From the cell containing the given text, extract its center point as [x, y] coordinate. 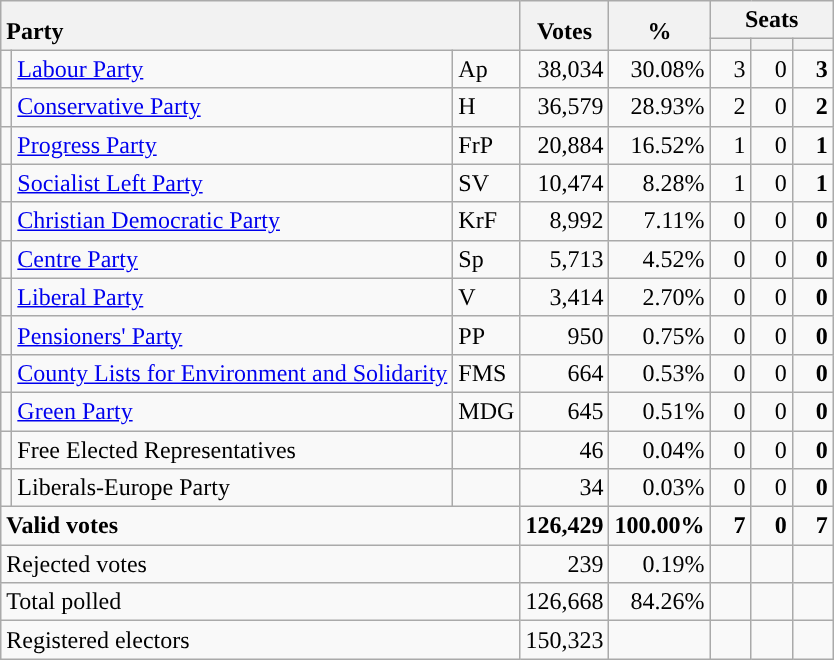
Free Elected Representatives [232, 449]
7.11% [660, 221]
Registered electors [260, 640]
30.08% [660, 69]
46 [564, 449]
0.03% [660, 488]
4.52% [660, 259]
16.52% [660, 145]
126,429 [564, 526]
PP [486, 335]
34 [564, 488]
Sp [486, 259]
239 [564, 564]
5,713 [564, 259]
38,034 [564, 69]
84.26% [660, 602]
Liberal Party [232, 297]
Labour Party [232, 69]
Liberals-Europe Party [232, 488]
20,884 [564, 145]
Valid votes [260, 526]
10,474 [564, 183]
Christian Democratic Party [232, 221]
126,668 [564, 602]
664 [564, 373]
645 [564, 411]
FrP [486, 145]
H [486, 107]
Votes [564, 26]
2.70% [660, 297]
150,323 [564, 640]
Conservative Party [232, 107]
MDG [486, 411]
0.53% [660, 373]
Progress Party [232, 145]
KrF [486, 221]
FMS [486, 373]
Pensioners' Party [232, 335]
Socialist Left Party [232, 183]
Centre Party [232, 259]
8.28% [660, 183]
950 [564, 335]
Ap [486, 69]
Total polled [260, 602]
0.75% [660, 335]
100.00% [660, 526]
28.93% [660, 107]
% [660, 26]
8,992 [564, 221]
SV [486, 183]
Party [260, 26]
0.19% [660, 564]
Rejected votes [260, 564]
V [486, 297]
36,579 [564, 107]
0.04% [660, 449]
Green Party [232, 411]
County Lists for Environment and Solidarity [232, 373]
3,414 [564, 297]
0.51% [660, 411]
Seats [772, 20]
